Detect which cell encompasses the target text, then output its [x, y] center coordinate. 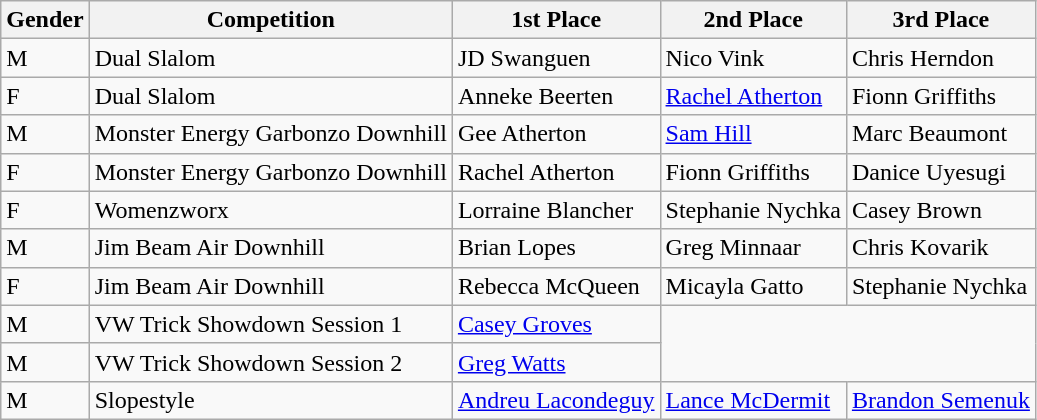
2nd Place [753, 20]
Greg Minnaar [753, 248]
Competition [270, 20]
Chris Kovarik [940, 248]
JD Swanguen [556, 58]
Lance McDermit [753, 400]
3rd Place [940, 20]
Nico Vink [753, 58]
Chris Herndon [940, 58]
Casey Groves [556, 324]
VW Trick Showdown Session 1 [270, 324]
Greg Watts [556, 362]
Gee Atherton [556, 134]
Slopestyle [270, 400]
Anneke Beerten [556, 96]
Micayla Gatto [753, 286]
Brian Lopes [556, 248]
Casey Brown [940, 210]
VW Trick Showdown Session 2 [270, 362]
Andreu Lacondeguy [556, 400]
Gender [45, 20]
Marc Beaumont [940, 134]
Lorraine Blancher [556, 210]
Sam Hill [753, 134]
Danice Uyesugi [940, 172]
Rebecca McQueen [556, 286]
1st Place [556, 20]
Brandon Semenuk [940, 400]
Womenzworx [270, 210]
